Search for the cell housing the specified text and yield its (X, Y) center coordinate. 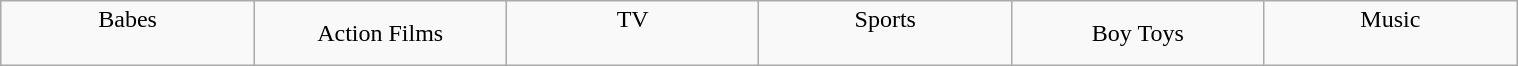
Boy Toys (1138, 34)
Music (1390, 34)
TV (632, 34)
Action Films (380, 34)
Sports (886, 34)
Babes (128, 34)
